Search for the cell housing the specified text and yield its (x, y) center coordinate. 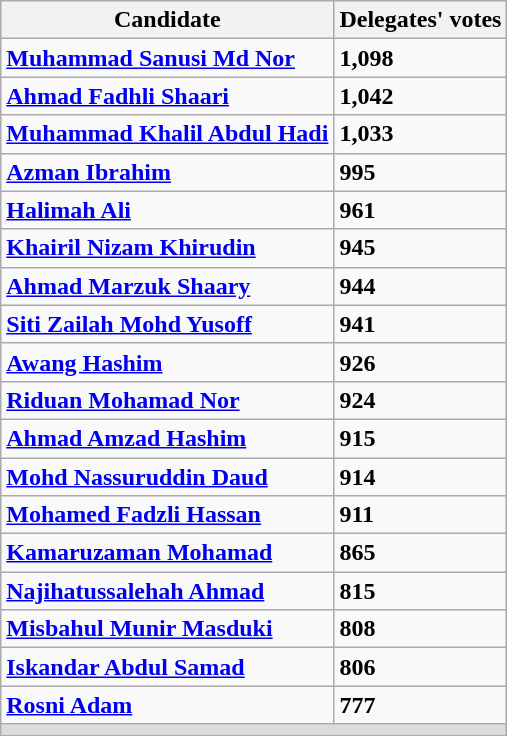
924 (420, 400)
Misbahul Munir Masduki (168, 629)
Najihatussalehah Ahmad (168, 591)
911 (420, 515)
914 (420, 477)
865 (420, 553)
995 (420, 172)
Muhammad Sanusi Md Nor (168, 58)
Mohd Nassuruddin Daud (168, 477)
Delegates' votes (420, 20)
Mohamed Fadzli Hassan (168, 515)
Ahmad Amzad Hashim (168, 438)
Awang Hashim (168, 362)
915 (420, 438)
808 (420, 629)
961 (420, 210)
Siti Zailah Mohd Yusoff (168, 324)
Halimah Ali (168, 210)
806 (420, 667)
1,042 (420, 96)
Muhammad Khalil Abdul Hadi (168, 134)
944 (420, 286)
1,098 (420, 58)
Kamaruzaman Mohamad (168, 553)
Ahmad Fadhli Shaari (168, 96)
941 (420, 324)
Azman Ibrahim (168, 172)
Iskandar Abdul Samad (168, 667)
Ahmad Marzuk Shaary (168, 286)
945 (420, 248)
777 (420, 705)
Rosni Adam (168, 705)
Khairil Nizam Khirudin (168, 248)
Candidate (168, 20)
926 (420, 362)
Riduan Mohamad Nor (168, 400)
1,033 (420, 134)
815 (420, 591)
